Determine the (x, y) coordinate at the center of the cell enclosing the given text.  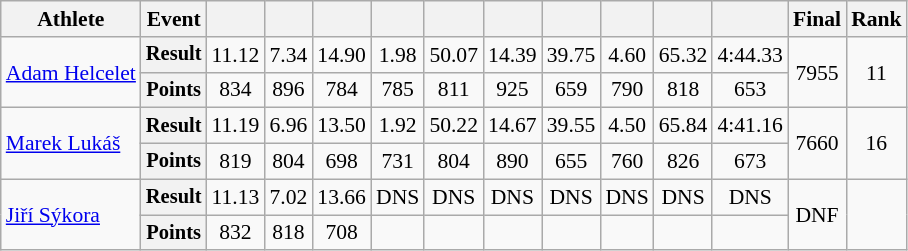
785 (398, 90)
Event (174, 19)
819 (235, 162)
760 (626, 162)
14.39 (512, 55)
13.50 (342, 126)
65.32 (684, 55)
6.96 (288, 126)
Rank (876, 19)
16 (876, 144)
655 (572, 162)
1.98 (398, 55)
Adam Helcelet (71, 72)
826 (684, 162)
659 (572, 90)
14.67 (512, 126)
39.75 (572, 55)
11 (876, 72)
50.22 (454, 126)
7660 (817, 144)
39.55 (572, 126)
4:41.16 (750, 126)
653 (750, 90)
7.34 (288, 55)
Final (817, 19)
Jiří Sýkora (71, 214)
11.19 (235, 126)
896 (288, 90)
13.66 (342, 197)
698 (342, 162)
7955 (817, 72)
811 (454, 90)
925 (512, 90)
Marek Lukáš (71, 144)
14.90 (342, 55)
50.07 (454, 55)
11.13 (235, 197)
Athlete (71, 19)
7.02 (288, 197)
708 (342, 233)
784 (342, 90)
4.60 (626, 55)
DNF (817, 214)
11.12 (235, 55)
1.92 (398, 126)
673 (750, 162)
4:44.33 (750, 55)
731 (398, 162)
4.50 (626, 126)
832 (235, 233)
834 (235, 90)
65.84 (684, 126)
790 (626, 90)
890 (512, 162)
